Locate the cell with the specified text and output its (x, y) center coordinate. 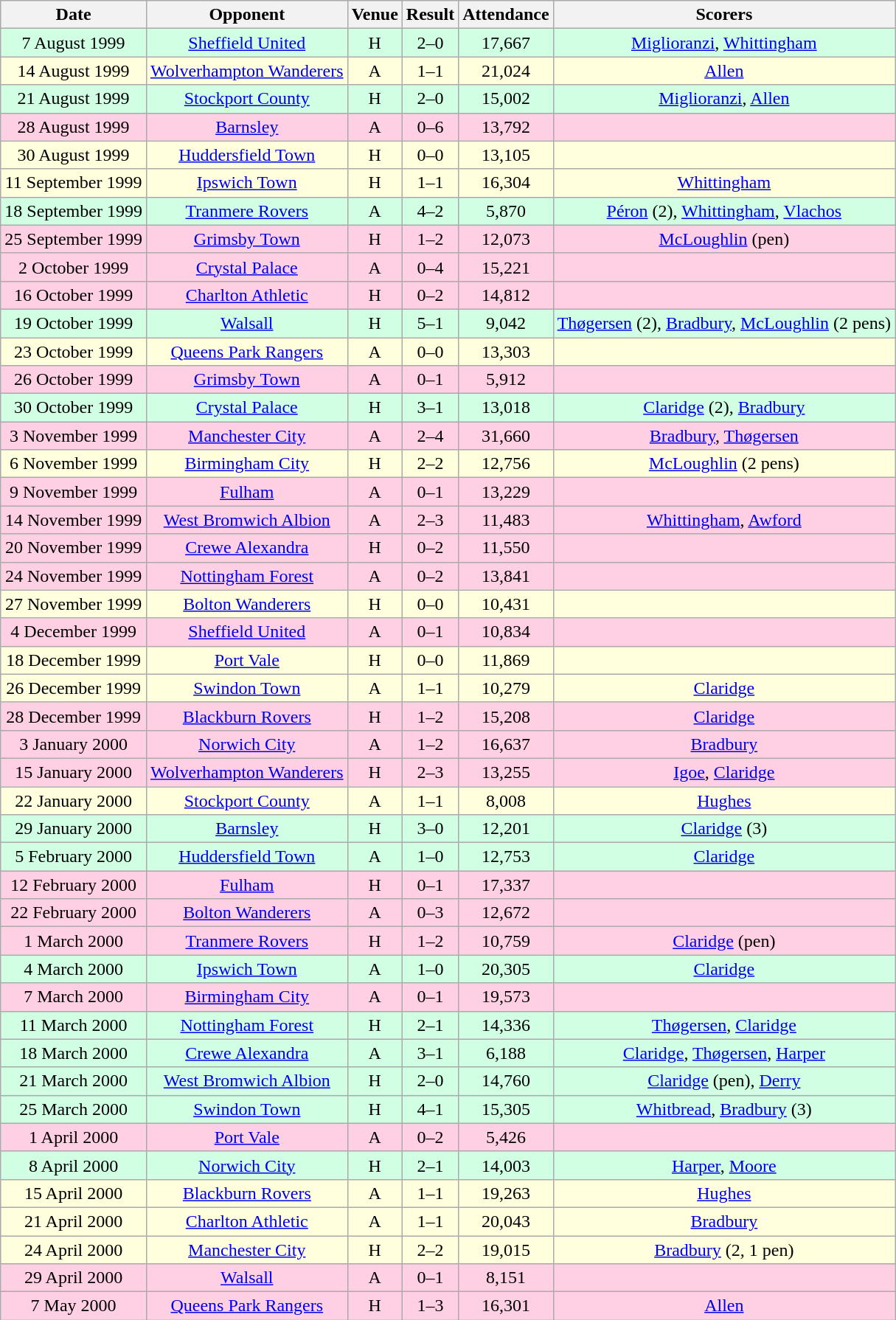
30 August 1999 (74, 155)
21 April 2000 (74, 1221)
22 January 2000 (74, 800)
24 April 2000 (74, 1250)
3 November 1999 (74, 436)
15 January 2000 (74, 772)
11 September 1999 (74, 183)
0–6 (430, 127)
23 October 1999 (74, 352)
Result (430, 15)
12,753 (506, 857)
17,337 (506, 885)
14 August 1999 (74, 71)
10,279 (506, 688)
Harper, Moore (724, 1165)
Thøgersen, Claridge (724, 1025)
Claridge (pen), Derry (724, 1081)
7 March 2000 (74, 997)
28 December 1999 (74, 716)
19,263 (506, 1193)
29 January 2000 (74, 829)
15,002 (506, 99)
15,305 (506, 1109)
Opponent (246, 15)
0–4 (430, 267)
9,042 (506, 323)
Miglioranzi, Allen (724, 99)
18 December 1999 (74, 660)
12,672 (506, 913)
6,188 (506, 1053)
25 March 2000 (74, 1109)
12 February 2000 (74, 885)
7 May 2000 (74, 1306)
Claridge (2), Bradbury (724, 408)
Whitbread, Bradbury (3) (724, 1109)
15 April 2000 (74, 1193)
25 September 1999 (74, 239)
Claridge (3) (724, 829)
14 November 1999 (74, 520)
Claridge (pen) (724, 941)
26 October 1999 (74, 380)
29 April 2000 (74, 1278)
Date (74, 15)
20,305 (506, 969)
Miglioranzi, Whittingham (724, 43)
McLoughlin (pen) (724, 239)
30 October 1999 (74, 408)
21,024 (506, 71)
2 October 1999 (74, 267)
15,208 (506, 716)
17,667 (506, 43)
1–3 (430, 1306)
14,812 (506, 295)
Whittingham, Awford (724, 520)
10,834 (506, 632)
20,043 (506, 1221)
Péron (2), Whittingham, Vlachos (724, 211)
14,336 (506, 1025)
McLoughlin (2 pens) (724, 464)
Bradbury, Thøgersen (724, 436)
11 March 2000 (74, 1025)
13,303 (506, 352)
24 November 1999 (74, 576)
12,073 (506, 239)
9 November 1999 (74, 492)
14,760 (506, 1081)
12,201 (506, 829)
19 October 1999 (74, 323)
5–1 (430, 323)
5,912 (506, 380)
Claridge, Thøgersen, Harper (724, 1053)
3 January 2000 (74, 744)
16,637 (506, 744)
13,229 (506, 492)
13,255 (506, 772)
4 March 2000 (74, 969)
8,008 (506, 800)
19,015 (506, 1250)
13,841 (506, 576)
10,759 (506, 941)
18 September 1999 (74, 211)
7 August 1999 (74, 43)
28 August 1999 (74, 127)
4 December 1999 (74, 632)
3–0 (430, 829)
20 November 1999 (74, 548)
4–1 (430, 1109)
13,018 (506, 408)
11,483 (506, 520)
14,003 (506, 1165)
1 March 2000 (74, 941)
11,869 (506, 660)
Bradbury (2, 1 pen) (724, 1250)
31,660 (506, 436)
16 October 1999 (74, 295)
5,426 (506, 1137)
5,870 (506, 211)
Thøgersen (2), Bradbury, McLoughlin (2 pens) (724, 323)
18 March 2000 (74, 1053)
Scorers (724, 15)
27 November 1999 (74, 604)
1 April 2000 (74, 1137)
21 March 2000 (74, 1081)
Igoe, Claridge (724, 772)
11,550 (506, 548)
8,151 (506, 1278)
22 February 2000 (74, 913)
21 August 1999 (74, 99)
12,756 (506, 464)
16,304 (506, 183)
10,431 (506, 604)
15,221 (506, 267)
Whittingham (724, 183)
0–3 (430, 913)
2–4 (430, 436)
13,105 (506, 155)
26 December 1999 (74, 688)
8 April 2000 (74, 1165)
4–2 (430, 211)
5 February 2000 (74, 857)
Venue (375, 15)
13,792 (506, 127)
6 November 1999 (74, 464)
16,301 (506, 1306)
19,573 (506, 997)
Attendance (506, 15)
